Detect which cell encompasses the target text, then output its [X, Y] center coordinate. 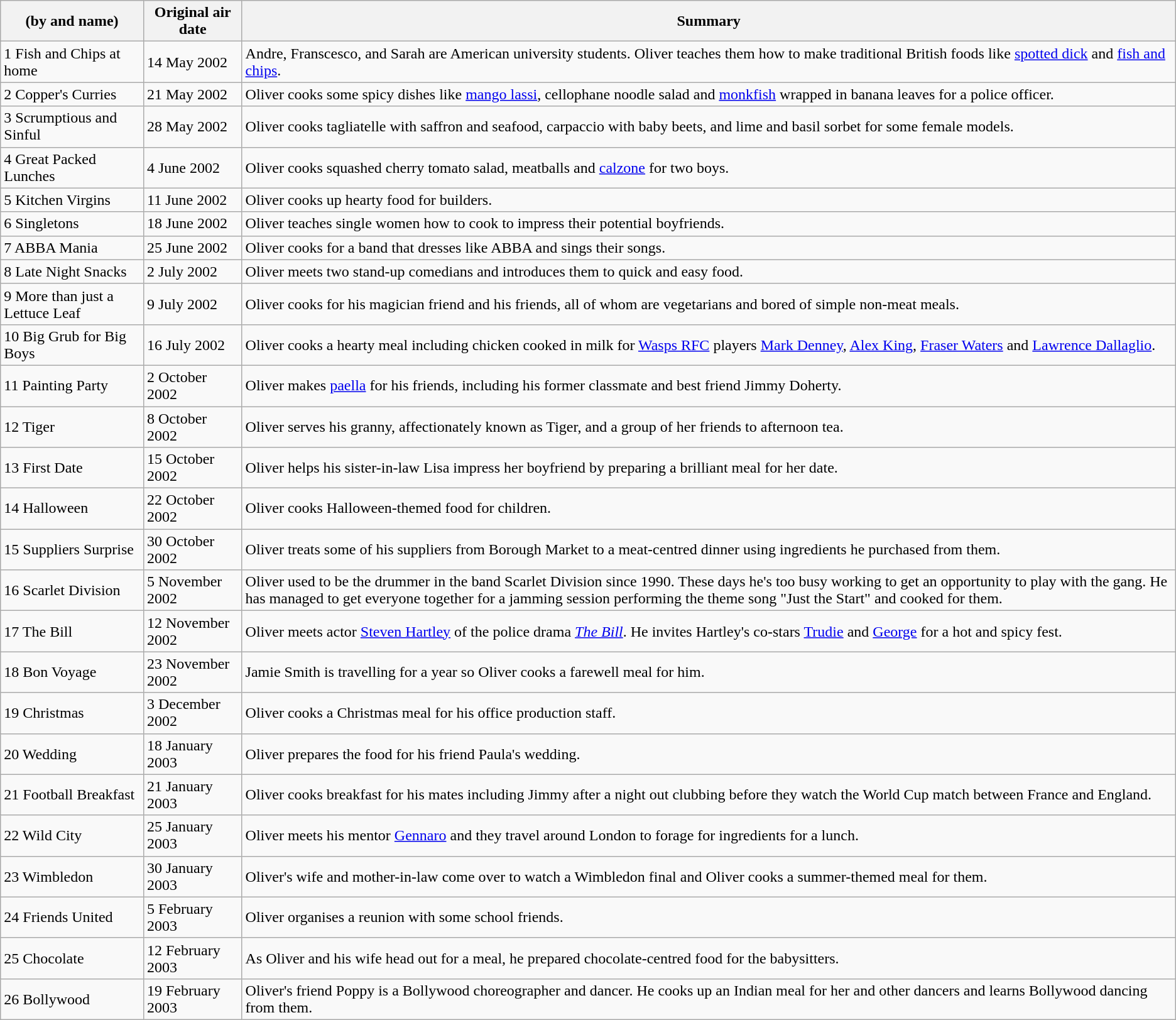
6 Singletons [72, 224]
24 Friends United [72, 918]
23 November 2002 [192, 672]
2 October 2002 [192, 386]
25 June 2002 [192, 248]
5 February 2003 [192, 918]
Oliver cooks a Christmas meal for his office production staff. [709, 713]
21 Football Breakfast [72, 794]
Oliver meets two stand-up comedians and introduces them to quick and easy food. [709, 271]
20 Wedding [72, 754]
Oliver meets actor Steven Hartley of the police drama The Bill. He invites Hartley's co-stars Trudie and George for a hot and spicy fest. [709, 631]
4 Great Packed Lunches [72, 167]
Oliver treats some of his suppliers from Borough Market to a meat-centred dinner using ingredients he purchased from them. [709, 549]
Oliver cooks some spicy dishes like mango lassi, cellophane noodle salad and monkfish wrapped in banana leaves for a police officer. [709, 94]
14 May 2002 [192, 62]
16 Scarlet Division [72, 591]
2 July 2002 [192, 271]
11 Painting Party [72, 386]
Oliver meets his mentor Gennaro and they travel around London to forage for ingredients for a lunch. [709, 836]
12 November 2002 [192, 631]
(by and name) [72, 21]
18 January 2003 [192, 754]
Oliver cooks breakfast for his mates including Jimmy after a night out clubbing before they watch the World Cup match between France and England. [709, 794]
Summary [709, 21]
30 January 2003 [192, 876]
9 July 2002 [192, 304]
Oliver cooks tagliatelle with saffron and seafood, carpaccio with baby beets, and lime and basil sorbet for some female models. [709, 127]
3 Scrumptious and Sinful [72, 127]
18 Bon Voyage [72, 672]
7 ABBA Mania [72, 248]
22 Wild City [72, 836]
12 February 2003 [192, 958]
21 May 2002 [192, 94]
As Oliver and his wife head out for a meal, he prepared chocolate-centred food for the babysitters. [709, 958]
26 Bollywood [72, 999]
5 Kitchen Virgins [72, 200]
17 The Bill [72, 631]
Oliver cooks Halloween-themed food for children. [709, 509]
19 February 2003 [192, 999]
11 June 2002 [192, 200]
21 January 2003 [192, 794]
Oliver cooks squashed cherry tomato salad, meatballs and calzone for two boys. [709, 167]
12 Tiger [72, 426]
8 Late Night Snacks [72, 271]
3 December 2002 [192, 713]
19 Christmas [72, 713]
15 October 2002 [192, 468]
Oliver helps his sister-in-law Lisa impress her boyfriend by preparing a brilliant meal for her date. [709, 468]
Oliver organises a reunion with some school friends. [709, 918]
22 October 2002 [192, 509]
9 More than just a Lettuce Leaf [72, 304]
14 Halloween [72, 509]
Oliver cooks for his magician friend and his friends, all of whom are vegetarians and bored of simple non-meat meals. [709, 304]
Oliver cooks up hearty food for builders. [709, 200]
Oliver's wife and mother-in-law come over to watch a Wimbledon final and Oliver cooks a summer-themed meal for them. [709, 876]
1 Fish and Chips at home [72, 62]
25 January 2003 [192, 836]
Oliver cooks for a band that dresses like ABBA and sings their songs. [709, 248]
8 October 2002 [192, 426]
2 Copper's Curries [72, 94]
16 July 2002 [192, 344]
18 June 2002 [192, 224]
Oliver makes paella for his friends, including his former classmate and best friend Jimmy Doherty. [709, 386]
5 November 2002 [192, 591]
Oliver serves his granny, affectionately known as Tiger, and a group of her friends to afternoon tea. [709, 426]
Oliver cooks a hearty meal including chicken cooked in milk for Wasps RFC players Mark Denney, Alex King, Fraser Waters and Lawrence Dallaglio. [709, 344]
23 Wimbledon [72, 876]
28 May 2002 [192, 127]
30 October 2002 [192, 549]
4 June 2002 [192, 167]
Jamie Smith is travelling for a year so Oliver cooks a farewell meal for him. [709, 672]
25 Chocolate [72, 958]
Oliver prepares the food for his friend Paula's wedding. [709, 754]
Oliver teaches single women how to cook to impress their potential boyfriends. [709, 224]
10 Big Grub for Big Boys [72, 344]
13 First Date [72, 468]
Original air date [192, 21]
15 Suppliers Surprise [72, 549]
